Provide the [X, Y] coordinate of the cell's center where the given text is located.  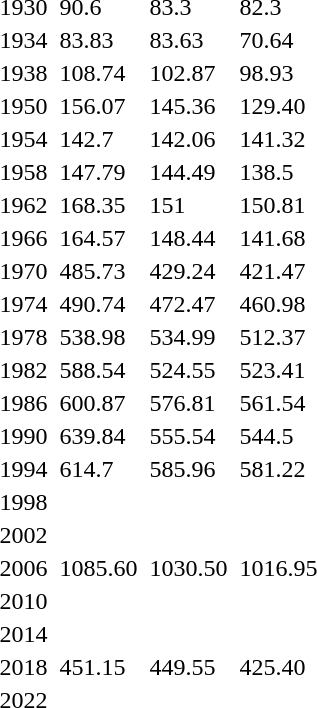
614.7 [98, 469]
449.55 [188, 667]
108.74 [98, 73]
538.98 [98, 337]
83.83 [98, 40]
429.24 [188, 271]
576.81 [188, 403]
588.54 [98, 370]
145.36 [188, 106]
555.54 [188, 436]
639.84 [98, 436]
534.99 [188, 337]
142.7 [98, 139]
102.87 [188, 73]
1030.50 [188, 568]
490.74 [98, 304]
83.63 [188, 40]
600.87 [98, 403]
142.06 [188, 139]
156.07 [98, 106]
164.57 [98, 238]
1085.60 [98, 568]
147.79 [98, 172]
144.49 [188, 172]
148.44 [188, 238]
151 [188, 205]
451.15 [98, 667]
524.55 [188, 370]
485.73 [98, 271]
472.47 [188, 304]
585.96 [188, 469]
168.35 [98, 205]
